Determine the [x, y] coordinate at the center of the cell enclosing the given text.  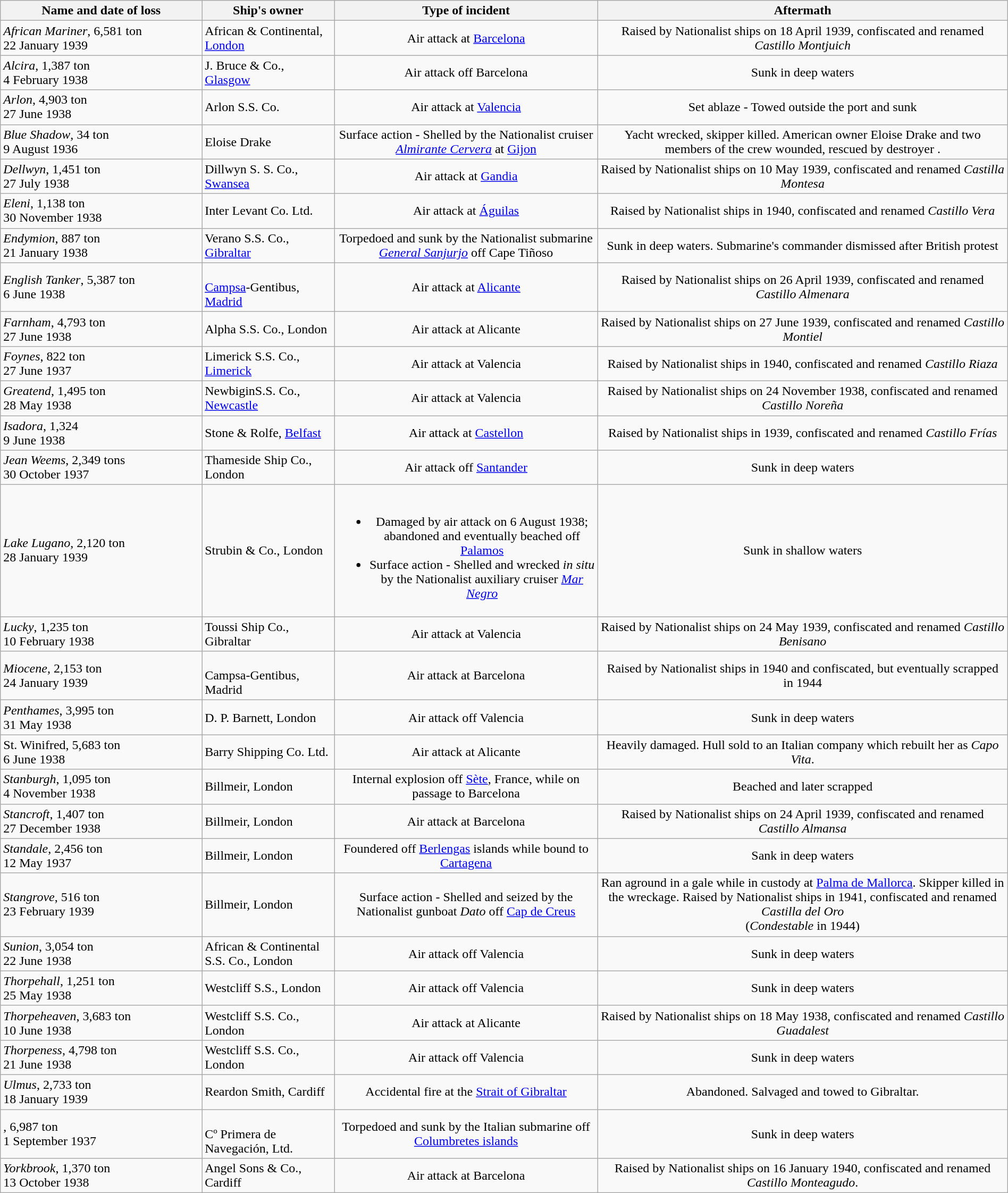
African & Continental S.S. Co., London [268, 954]
Stangrove, 516 ton23 February 1939 [101, 905]
Cº Primera de Navegación, Ltd. [268, 1133]
Air attack at Gandia [466, 177]
Internal explosion off Sète, France, while on passage to Barcelona [466, 787]
Jean Weems, 2,349 tons30 October 1937 [101, 468]
Thorpeness, 4,798 ton21 June 1938 [101, 1057]
Verano S.S. Co., Gibraltar [268, 246]
Raised by Nationalist ships on 16 January 1940, confiscated and renamed Castillo Monteagudo. [803, 1176]
Name and date of loss [101, 11]
Eloise Drake [268, 141]
Foynes, 822 ton27 June 1937 [101, 364]
Beached and later scrapped [803, 787]
Dillwyn S. S. Co., Swansea [268, 177]
Standale, 2,456 ton12 May 1937 [101, 856]
Stone & Rolfe, Belfast [268, 433]
Raised by Nationalist ships in 1939, confiscated and renamed Castillo Frías [803, 433]
Stancroft, 1,407 ton27 December 1938 [101, 821]
Raised by Nationalist ships in 1940, confiscated and renamed Castillo Riaza [803, 364]
Thameside Ship Co., London [268, 468]
Thorpeheaven, 3,683 ton10 June 1938 [101, 1023]
African Mariner, 6,581 ton22 January 1939 [101, 38]
Greatend, 1,495 ton28 May 1938 [101, 398]
Strubin & Co., London [268, 551]
Torpedoed and sunk by the Italian submarine off Columbretes islands [466, 1133]
Accidental fire at the Strait of Gibraltar [466, 1092]
Inter Levant Co. Ltd. [268, 211]
Ship's owner [268, 11]
Lucky, 1,235 ton10 February 1938 [101, 634]
Miocene, 2,153 ton24 January 1939 [101, 676]
Air attack off Barcelona [466, 72]
African & Continental, London [268, 38]
Arlon S.S. Co. [268, 107]
Penthames, 3,995 ton31 May 1938 [101, 718]
Blue Shadow, 34 ton9 August 1936 [101, 141]
Air attack at Castellon [466, 433]
J. Bruce & Co., Glasgow [268, 72]
Yorkbrook, 1,370 ton13 October 1938 [101, 1176]
Isadora, 1,3249 June 1938 [101, 433]
St. Winifred, 5,683 ton6 June 1938 [101, 752]
Raised by Nationalist ships on 27 June 1939, confiscated and renamed Castillo Montiel [803, 329]
Aftermath [803, 11]
Raised by Nationalist ships on 24 November 1938, confiscated and renamed Castillo Noreña [803, 398]
Arlon, 4,903 ton27 June 1938 [101, 107]
Alcira, 1,387 ton4 February 1938 [101, 72]
Raised by Nationalist ships on 18 May 1938, confiscated and renamed Castillo Guadalest [803, 1023]
Toussi Ship Co., Gibraltar [268, 634]
Air attack at Águilas [466, 211]
Reardon Smith, Cardiff [268, 1092]
Sunion, 3,054 ton22 June 1938 [101, 954]
Raised by Nationalist ships in 1940 and confiscated, but eventually scrapped in 1944 [803, 676]
Torpedoed and sunk by the Nationalist submarineGeneral Sanjurjo off Cape Tiñoso [466, 246]
Sank in deep waters [803, 856]
, 6,987 ton1 September 1937 [101, 1133]
Raised by Nationalist ships on 24 April 1939, confiscated and renamed Castillo Almansa [803, 821]
NewbiginS.S. Co., Newcastle [268, 398]
Surface action - Shelled and seized by the Nationalist gunboat Dato off Cap de Creus [466, 905]
Alpha S.S. Co., London [268, 329]
Endymion, 887 ton21 January 1938 [101, 246]
Abandoned. Salvaged and towed to Gibraltar. [803, 1092]
Sunk in deep waters. Submarine's commander dismissed after British protest [803, 246]
Raised by Nationalist ships on 10 May 1939, confiscated and renamed Castilla Montesa [803, 177]
Sunk in shallow waters [803, 551]
Raised by Nationalist ships on 18 April 1939, confiscated and renamed Castillo Montjuich [803, 38]
Lake Lugano, 2,120 ton28 January 1939 [101, 551]
Dellwyn, 1,451 ton27 July 1938 [101, 177]
Angel Sons & Co., Cardiff [268, 1176]
Type of incident [466, 11]
Heavily damaged. Hull sold to an Italian company which rebuilt her as Capo Vita. [803, 752]
Eleni, 1,138 ton30 November 1938 [101, 211]
Raised by Nationalist ships on 24 May 1939, confiscated and renamed Castillo Benisano [803, 634]
Set ablaze - Towed outside the port and sunk [803, 107]
Limerick S.S. Co., Limerick [268, 364]
Thorpehall, 1,251 ton25 May 1938 [101, 988]
Yacht wrecked, skipper killed. American owner Eloise Drake and two members of the crew wounded, rescued by destroyer . [803, 141]
English Tanker, 5,387 ton6 June 1938 [101, 287]
Barry Shipping Co. Ltd. [268, 752]
D. P. Barnett, London [268, 718]
Air attack off Santander [466, 468]
Raised by Nationalist ships on 26 April 1939, confiscated and renamed Castillo Almenara [803, 287]
Stanburgh, 1,095 ton4 November 1938 [101, 787]
Raised by Nationalist ships in 1940, confiscated and renamed Castillo Vera [803, 211]
Westcliff S.S., London [268, 988]
Foundered off Berlengas islands while bound to Cartagena [466, 856]
Ulmus, 2,733 ton18 January 1939 [101, 1092]
Farnham, 4,793 ton27 June 1938 [101, 329]
Surface action - Shelled by the Nationalist cruiserAlmirante Cervera at Gijon [466, 141]
